For the text-containing cell, return its midpoint in [X, Y] coordinate format. 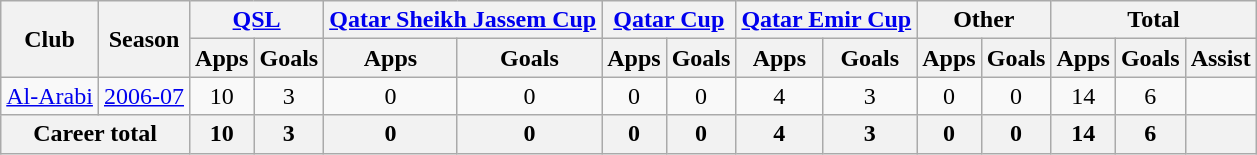
QSL [257, 20]
Qatar Sheikh Jassem Cup [463, 20]
Total [1154, 20]
Qatar Emir Cup [826, 20]
2006-07 [144, 96]
Season [144, 39]
Other [984, 20]
Assist [1220, 58]
Qatar Cup [669, 20]
Club [50, 39]
Career total [96, 134]
Al-Arabi [50, 96]
